Find where the given text appears and provide that cell's center as (X, Y) coordinate. 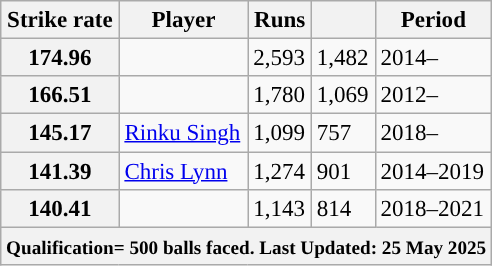
174.96 (60, 58)
1,780 (280, 95)
2,593 (280, 58)
1,143 (280, 209)
2014–2019 (433, 171)
Player (184, 20)
145.17 (60, 133)
141.39 (60, 171)
Rinku Singh (184, 133)
2018– (433, 133)
Period (433, 20)
1,274 (280, 171)
1,099 (280, 133)
2018–2021 (433, 209)
1,069 (343, 95)
Chris Lynn (184, 171)
Qualification= 500 balls faced. Last Updated: 25 May 2025 (246, 246)
Strike rate (60, 20)
757 (343, 133)
Runs (280, 20)
140.41 (60, 209)
1,482 (343, 58)
2012– (433, 95)
901 (343, 171)
166.51 (60, 95)
2014– (433, 58)
814 (343, 209)
